For the text-containing cell, return its midpoint in [X, Y] coordinate format. 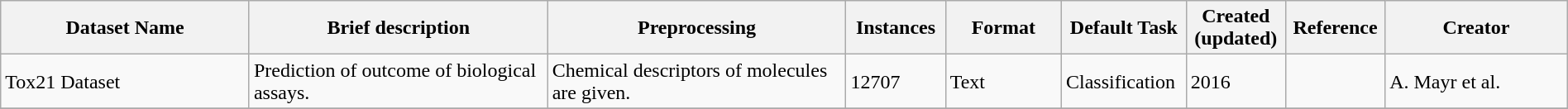
Created (updated) [1236, 28]
Tox21 Dataset [126, 81]
Classification [1123, 81]
Brief description [399, 28]
A. Mayr et al. [1477, 81]
Format [1003, 28]
Dataset Name [126, 28]
Chemical descriptors of molecules are given. [696, 81]
Reference [1335, 28]
Prediction of outcome of biological assays. [399, 81]
Creator [1477, 28]
12707 [896, 81]
Text [1003, 81]
Preprocessing [696, 28]
Instances [896, 28]
Default Task [1123, 28]
2016 [1236, 81]
